Find where the given text appears and provide that cell's center as [X, Y] coordinate. 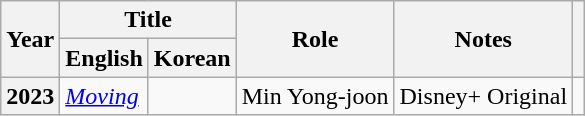
Notes [484, 39]
Min Yong-joon [315, 96]
2023 [30, 96]
Disney+ Original [484, 96]
Year [30, 39]
Korean [192, 58]
Role [315, 39]
English [104, 58]
Moving [104, 96]
Title [148, 20]
